From the cell containing the given text, extract its center point as [X, Y] coordinate. 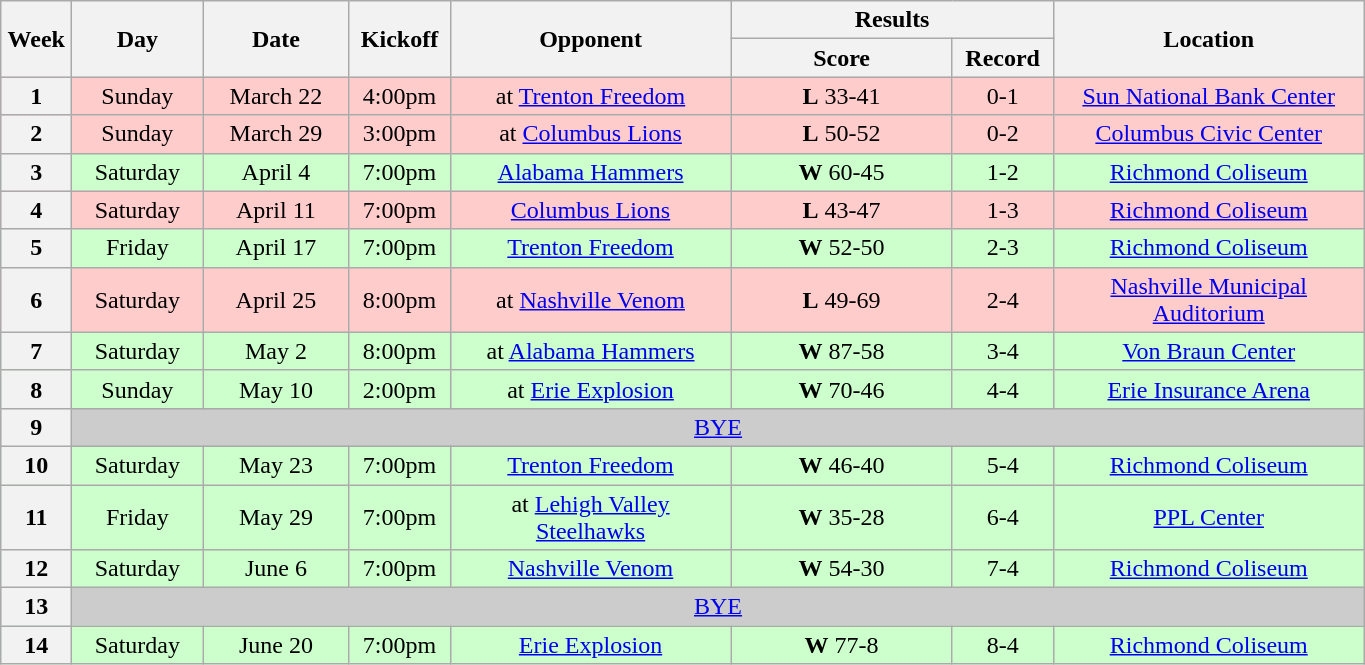
13 [36, 607]
L 49-69 [842, 300]
6-4 [1002, 516]
Date [276, 39]
6 [36, 300]
at Erie Explosion [590, 389]
4-4 [1002, 389]
Record [1002, 58]
Day [138, 39]
at Nashville Venom [590, 300]
March 22 [276, 96]
W 77-8 [842, 645]
5 [36, 248]
2 [36, 134]
at Lehigh Valley Steelhawks [590, 516]
May 23 [276, 465]
5-4 [1002, 465]
Score [842, 58]
3-4 [1002, 351]
April 17 [276, 248]
Alabama Hammers [590, 172]
Results [892, 20]
1-2 [1002, 172]
Von Braun Center [1208, 351]
May 10 [276, 389]
at Columbus Lions [590, 134]
3 [36, 172]
Columbus Lions [590, 210]
L 50-52 [842, 134]
3:00pm [400, 134]
May 2 [276, 351]
W 46-40 [842, 465]
8-4 [1002, 645]
4 [36, 210]
April 4 [276, 172]
L 33-41 [842, 96]
14 [36, 645]
12 [36, 569]
10 [36, 465]
May 29 [276, 516]
W 60-45 [842, 172]
2:00pm [400, 389]
April 11 [276, 210]
March 29 [276, 134]
April 25 [276, 300]
11 [36, 516]
Week [36, 39]
W 54-30 [842, 569]
8 [36, 389]
W 70-46 [842, 389]
L 43-47 [842, 210]
0-2 [1002, 134]
W 52-50 [842, 248]
2-3 [1002, 248]
Nashville Municipal Auditorium [1208, 300]
at Trenton Freedom [590, 96]
PPL Center [1208, 516]
June 20 [276, 645]
Erie Explosion [590, 645]
0-1 [1002, 96]
2-4 [1002, 300]
Kickoff [400, 39]
at Alabama Hammers [590, 351]
Location [1208, 39]
Sun National Bank Center [1208, 96]
9 [36, 427]
1-3 [1002, 210]
W 35-28 [842, 516]
4:00pm [400, 96]
7-4 [1002, 569]
June 6 [276, 569]
7 [36, 351]
Columbus Civic Center [1208, 134]
Opponent [590, 39]
Erie Insurance Arena [1208, 389]
Nashville Venom [590, 569]
W 87-58 [842, 351]
1 [36, 96]
